Find where the given text appears and provide that cell's center as (X, Y) coordinate. 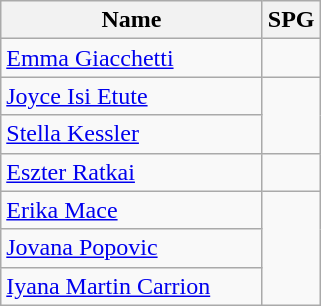
SPG (291, 20)
Iyana Martin Carrion (132, 286)
Jovana Popovic (132, 248)
Eszter Ratkai (132, 172)
Erika Mace (132, 210)
Joyce Isi Etute (132, 96)
Emma Giacchetti (132, 58)
Name (132, 20)
Stella Kessler (132, 134)
